Find where the given text appears and provide that cell's center as (x, y) coordinate. 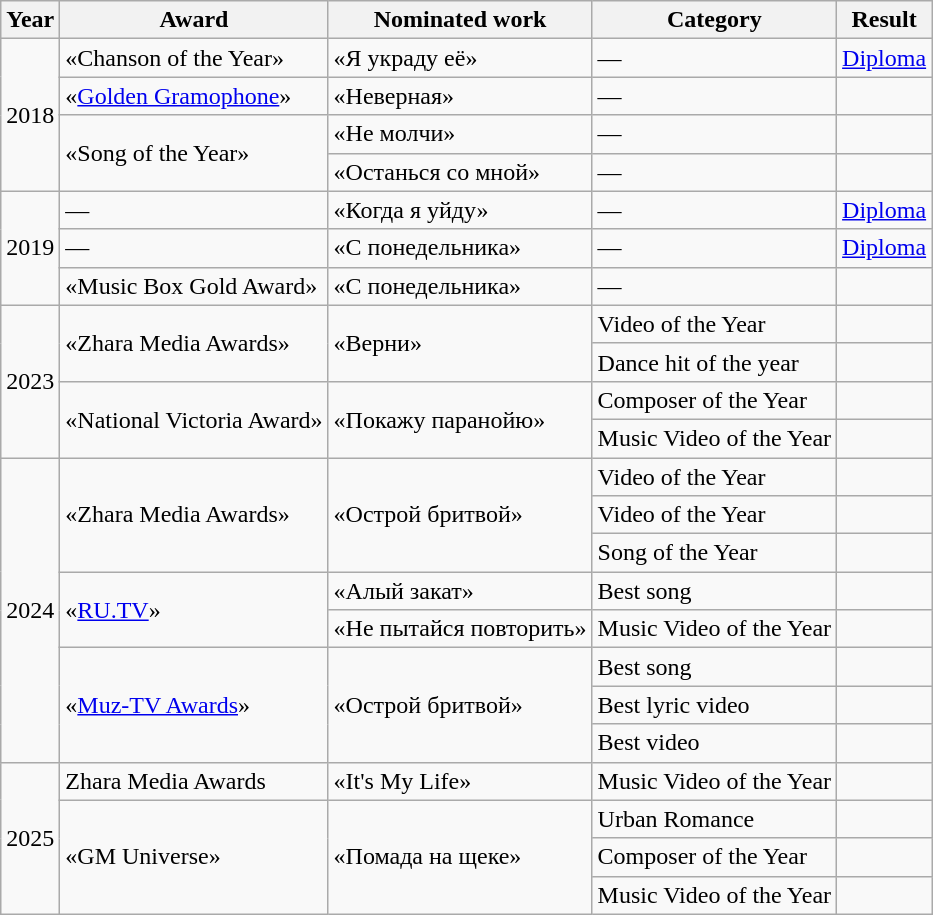
«It's My Life» (460, 781)
2025 (30, 838)
«Когда я уйду» (460, 210)
Year (30, 20)
Urban Romance (714, 819)
«Chanson of the Year» (194, 58)
«Покажу паранойю» (460, 419)
Dance hit of the year (714, 362)
Best video (714, 743)
Zhara Media Awards (194, 781)
«Неверная» (460, 96)
Result (884, 20)
«Не молчи» (460, 134)
«Не пытайся повторить» (460, 629)
Nominated work (460, 20)
«Song of the Year» (194, 153)
«Golden Gramophone» (194, 96)
2018 (30, 115)
Category (714, 20)
«GM Universe» (194, 857)
Award (194, 20)
«Верни» (460, 343)
2024 (30, 610)
«RU.TV» (194, 610)
«Алый закат» (460, 591)
«Останься со мной» (460, 172)
Best lyric video (714, 705)
«Muz-TV Awards» (194, 705)
«Помада на щеке» (460, 857)
«Music Box Gold Award» (194, 286)
Song of the Year (714, 553)
«Я украду её» (460, 58)
2019 (30, 248)
«National Victoria Award» (194, 419)
2023 (30, 381)
